Scan for the cell matching the given text and deliver its [x, y] coordinate at center. 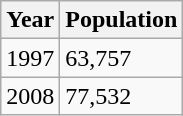
2008 [30, 96]
Year [30, 20]
1997 [30, 58]
63,757 [122, 58]
77,532 [122, 96]
Population [122, 20]
